Return the [x, y] coordinate for the center point of the cell that contains the specified text.  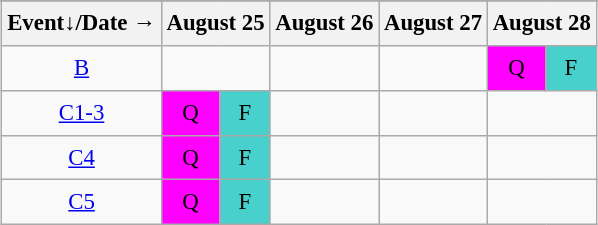
C4 [82, 158]
August 26 [324, 24]
C1-3 [82, 112]
August 27 [434, 24]
B [82, 68]
August 28 [542, 24]
August 25 [216, 24]
Event↓/Date → [82, 24]
C5 [82, 202]
